For the text-containing cell, return its midpoint in [x, y] coordinate format. 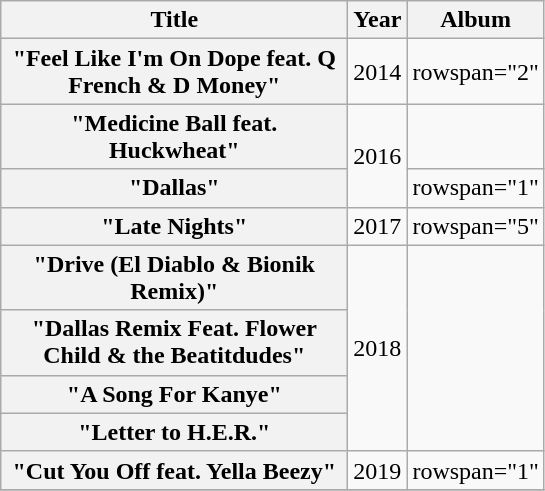
"Letter to H.E.R." [174, 432]
"Medicine Ball feat. Huckwheat" [174, 136]
2016 [378, 156]
2019 [378, 470]
"Feel Like I'm On Dope feat. Q French & D Money" [174, 72]
"Late Nights" [174, 226]
Album [476, 20]
2014 [378, 72]
rowspan="2" [476, 72]
"Dallas Remix Feat. Flower Child & the Beatitdudes" [174, 342]
"Dallas" [174, 188]
2017 [378, 226]
"A Song For Kanye" [174, 394]
Title [174, 20]
2018 [378, 348]
"Cut You Off feat. Yella Beezy" [174, 470]
Year [378, 20]
"Drive (El Diablo & Bionik Remix)" [174, 278]
rowspan="5" [476, 226]
